Find where the given text appears and provide that cell's center as [x, y] coordinate. 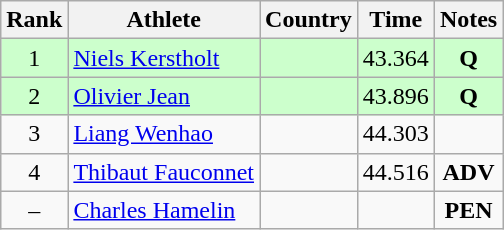
44.303 [396, 134]
Rank [34, 20]
3 [34, 134]
Country [309, 20]
PEN [468, 210]
Thibaut Fauconnet [164, 172]
43.896 [396, 96]
1 [34, 58]
Olivier Jean [164, 96]
Liang Wenhao [164, 134]
44.516 [396, 172]
Charles Hamelin [164, 210]
43.364 [396, 58]
Notes [468, 20]
Niels Kerstholt [164, 58]
Time [396, 20]
– [34, 210]
ADV [468, 172]
2 [34, 96]
Athlete [164, 20]
4 [34, 172]
